Scan for the cell matching the given text and deliver its (X, Y) coordinate at center. 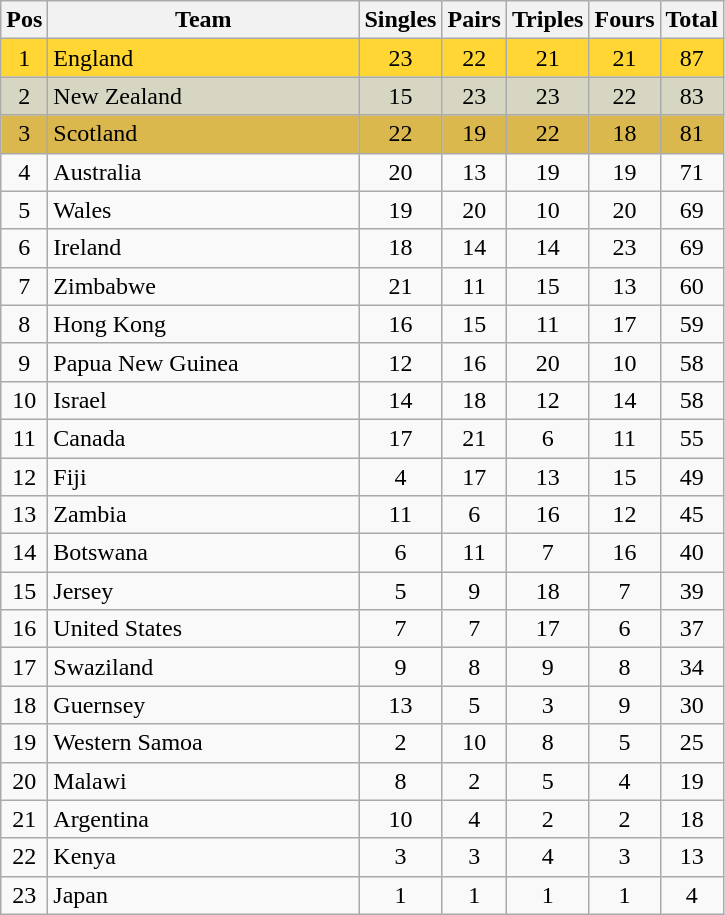
Guernsey (204, 705)
59 (692, 324)
Pairs (474, 20)
Zambia (204, 515)
Triples (548, 20)
Papua New Guinea (204, 362)
Hong Kong (204, 324)
Japan (204, 895)
Argentina (204, 819)
39 (692, 591)
Canada (204, 438)
40 (692, 553)
45 (692, 515)
71 (692, 172)
81 (692, 134)
30 (692, 705)
Kenya (204, 857)
Fiji (204, 477)
60 (692, 286)
Wales (204, 210)
Jersey (204, 591)
Zimbabwe (204, 286)
Swaziland (204, 667)
55 (692, 438)
Fours (624, 20)
37 (692, 629)
Singles (400, 20)
Botswana (204, 553)
New Zealand (204, 96)
England (204, 58)
Western Samoa (204, 743)
Pos (24, 20)
49 (692, 477)
Total (692, 20)
25 (692, 743)
Team (204, 20)
Ireland (204, 248)
Israel (204, 400)
Scotland (204, 134)
34 (692, 667)
Malawi (204, 781)
Australia (204, 172)
83 (692, 96)
United States (204, 629)
87 (692, 58)
